Search for the cell housing the specified text and yield its [X, Y] center coordinate. 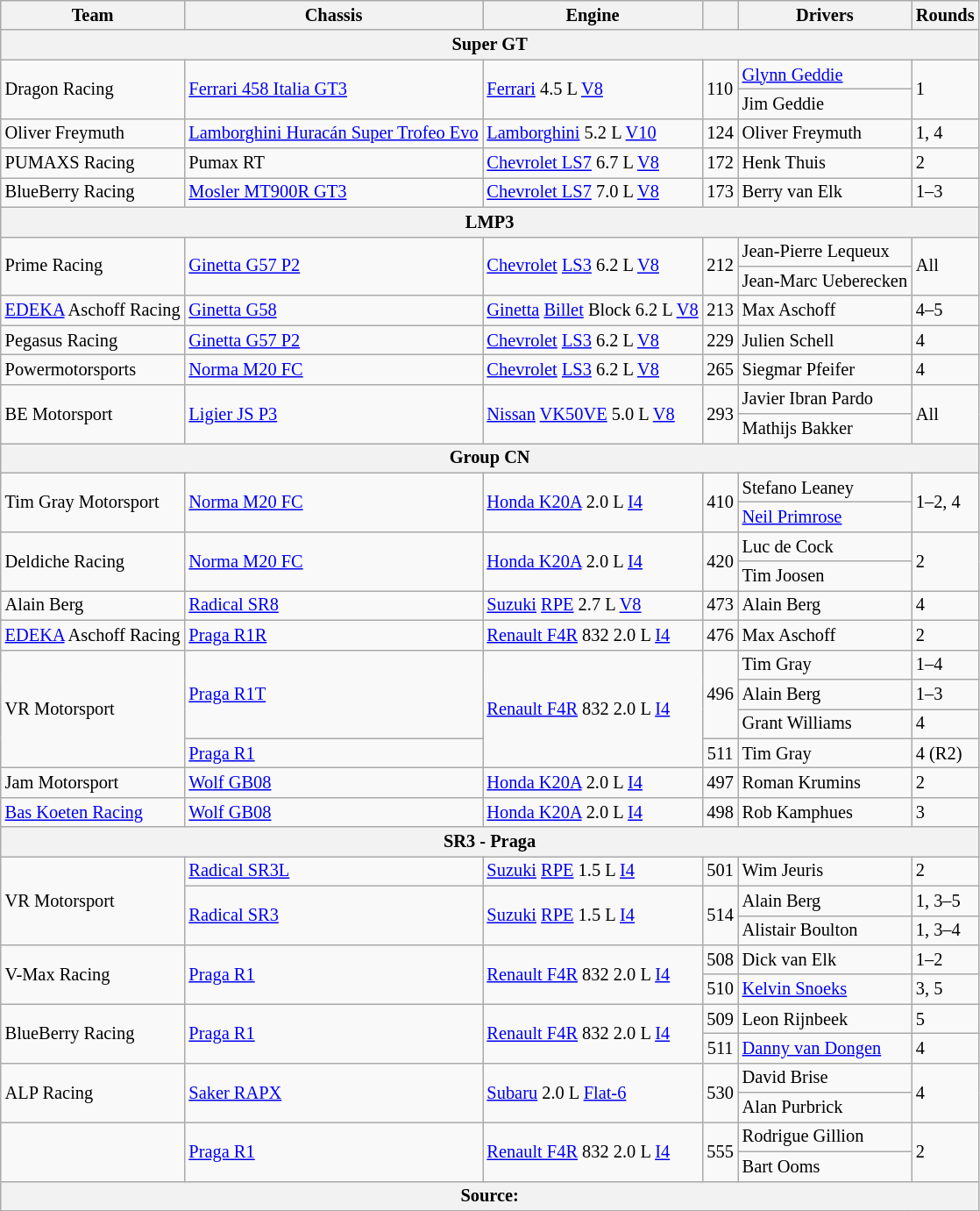
510 [721, 989]
1 [945, 89]
Roman Krumins [825, 782]
514 [721, 915]
1, 3–5 [945, 901]
Dragon Racing [93, 89]
Stefano Leaney [825, 488]
Drivers [825, 15]
110 [721, 89]
Team [93, 15]
Danny van Dongen [825, 1048]
530 [721, 1093]
Javier Ibran Pardo [825, 399]
Deldiche Racing [93, 561]
Radical SR3 [334, 915]
Alistair Boulton [825, 930]
Engine [593, 15]
1, 3–4 [945, 930]
Kelvin Snoeks [825, 989]
Praga R1R [334, 635]
Ligier JS P3 [334, 414]
Tim Gray Motorsport [93, 502]
SR3 - Praga [490, 842]
Chevrolet LS7 7.0 L V8 [593, 192]
Leon Rijnbeek [825, 1019]
229 [721, 340]
Luc de Cock [825, 546]
Bart Ooms [825, 1166]
265 [721, 369]
Radical SR8 [334, 605]
Rob Kamphues [825, 812]
172 [721, 163]
293 [721, 414]
Tim Joosen [825, 576]
Wim Jeuris [825, 871]
Jim Geddie [825, 103]
Grant Williams [825, 723]
497 [721, 782]
LMP3 [490, 222]
Prime Racing [93, 267]
213 [721, 310]
1–2 [945, 959]
173 [721, 192]
1, 4 [945, 133]
Pumax RT [334, 163]
Suzuki RPE 2.7 L V8 [593, 605]
Source: [490, 1196]
212 [721, 267]
Chevrolet LS7 6.7 L V8 [593, 163]
Ferrari 458 Italia GT3 [334, 89]
Jam Motorsport [93, 782]
Rodrigue Gillion [825, 1136]
Radical SR3L [334, 871]
BE Motorsport [93, 414]
124 [721, 133]
Pegasus Racing [93, 340]
1–2, 4 [945, 502]
Ginetta G58 [334, 310]
555 [721, 1150]
3 [945, 812]
Saker RAPX [334, 1093]
4 (R2) [945, 753]
Ferrari 4.5 L V8 [593, 89]
Praga R1T [334, 695]
498 [721, 812]
4–5 [945, 310]
3, 5 [945, 989]
410 [721, 502]
Group CN [490, 458]
Neil Primrose [825, 516]
V-Max Racing [93, 973]
501 [721, 871]
Powermotorsports [93, 369]
Lamborghini 5.2 L V10 [593, 133]
Rounds [945, 15]
509 [721, 1019]
496 [721, 695]
Glynn Geddie [825, 75]
Ginetta Billet Block 6.2 L V8 [593, 310]
Henk Thuis [825, 163]
Nissan VK50VE 5.0 L V8 [593, 414]
Jean-Marc Ueberecken [825, 281]
Super GT [490, 45]
Subaru 2.0 L Flat-6 [593, 1093]
473 [721, 605]
Berry van Elk [825, 192]
1–4 [945, 665]
476 [721, 635]
Mathijs Bakker [825, 429]
PUMAXS Racing [93, 163]
Chassis [334, 15]
Julien Schell [825, 340]
Lamborghini Huracán Super Trofeo Evo [334, 133]
420 [721, 561]
5 [945, 1019]
Siegmar Pfeifer [825, 369]
Dick van Elk [825, 959]
508 [721, 959]
Mosler MT900R GT3 [334, 192]
ALP Racing [93, 1093]
Alan Purbrick [825, 1108]
Jean-Pierre Lequeux [825, 252]
Bas Koeten Racing [93, 812]
David Brise [825, 1078]
